Determine the (x, y) coordinate at the center of the cell enclosing the given text.  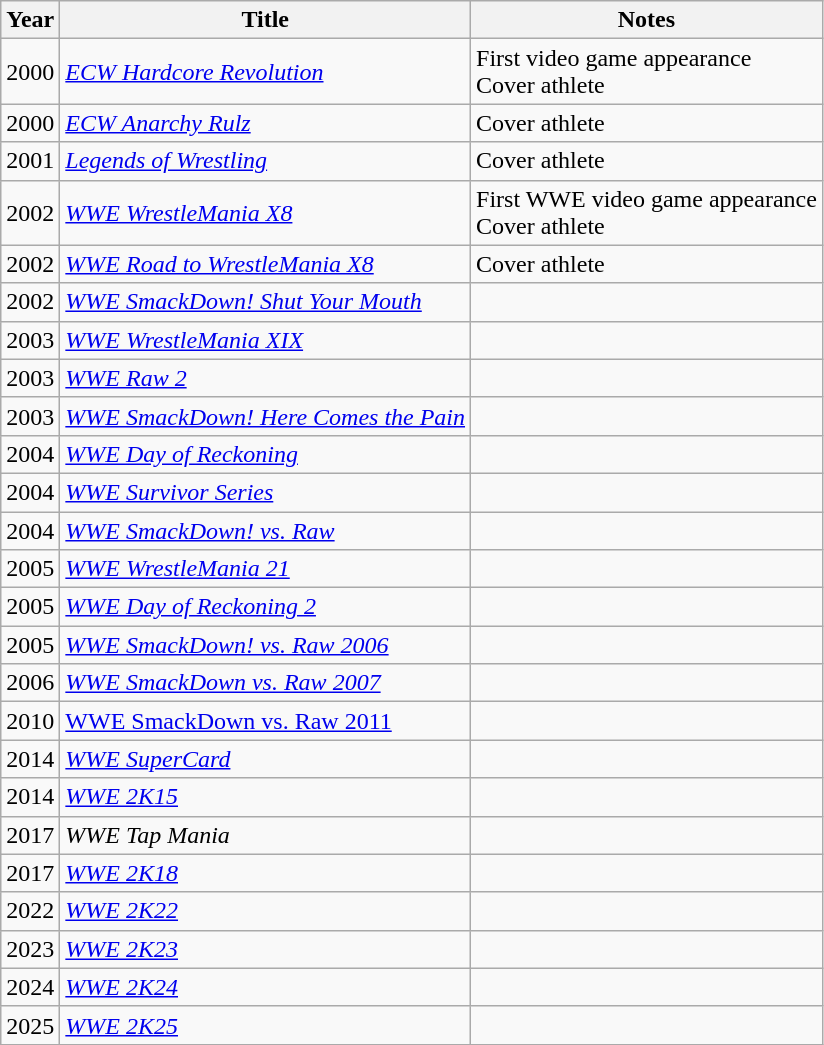
2006 (30, 683)
WWE 2K23 (266, 949)
WWE Tap Mania (266, 835)
2001 (30, 161)
WWE SmackDown! Shut Your Mouth (266, 302)
2024 (30, 987)
WWE Survivor Series (266, 492)
WWE SmackDown vs. Raw 2011 (266, 721)
WWE 2K18 (266, 873)
First WWE video game appearance Cover athlete (647, 212)
WWE Road to WrestleMania X8 (266, 264)
WWE SmackDown vs. Raw 2007 (266, 683)
2010 (30, 721)
WWE 2K24 (266, 987)
WWE SmackDown! vs. Raw (266, 531)
Legends of Wrestling (266, 161)
Notes (647, 20)
WWE Day of Reckoning 2 (266, 607)
WWE WrestleMania X8 (266, 212)
WWE 2K15 (266, 797)
WWE WrestleMania 21 (266, 569)
WWE 2K22 (266, 911)
Year (30, 20)
WWE Day of Reckoning (266, 454)
First video game appearance Cover athlete (647, 72)
ECW Anarchy Rulz (266, 123)
WWE SmackDown! Here Comes the Pain (266, 416)
ECW Hardcore Revolution (266, 72)
WWE SmackDown! vs. Raw 2006 (266, 645)
WWE WrestleMania XIX (266, 340)
WWE 2K25 (266, 1025)
2025 (30, 1025)
WWE Raw 2 (266, 378)
WWE SuperCard (266, 759)
2023 (30, 949)
2022 (30, 911)
Title (266, 20)
